From the cell containing the given text, extract its center point as (X, Y) coordinate. 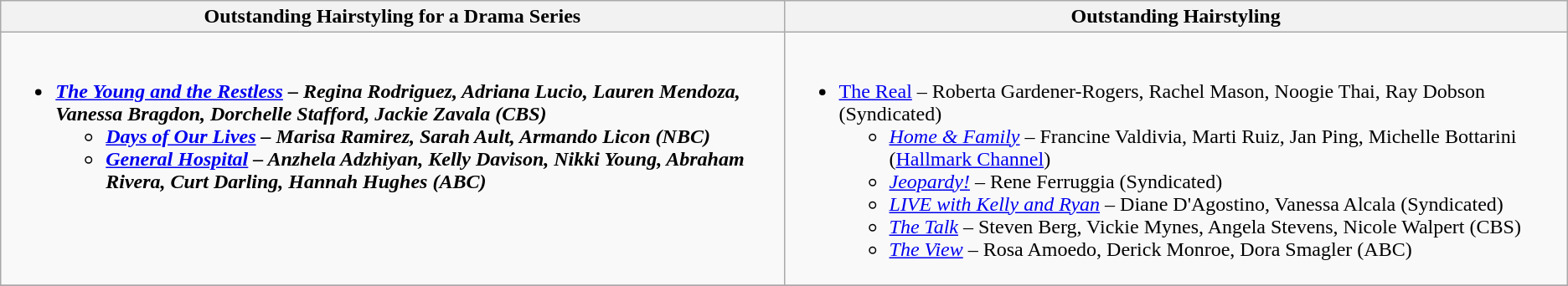
Outstanding Hairstyling for a Drama Series (392, 17)
Outstanding Hairstyling (1176, 17)
